Locate the cell with the specified text and output its [X, Y] center coordinate. 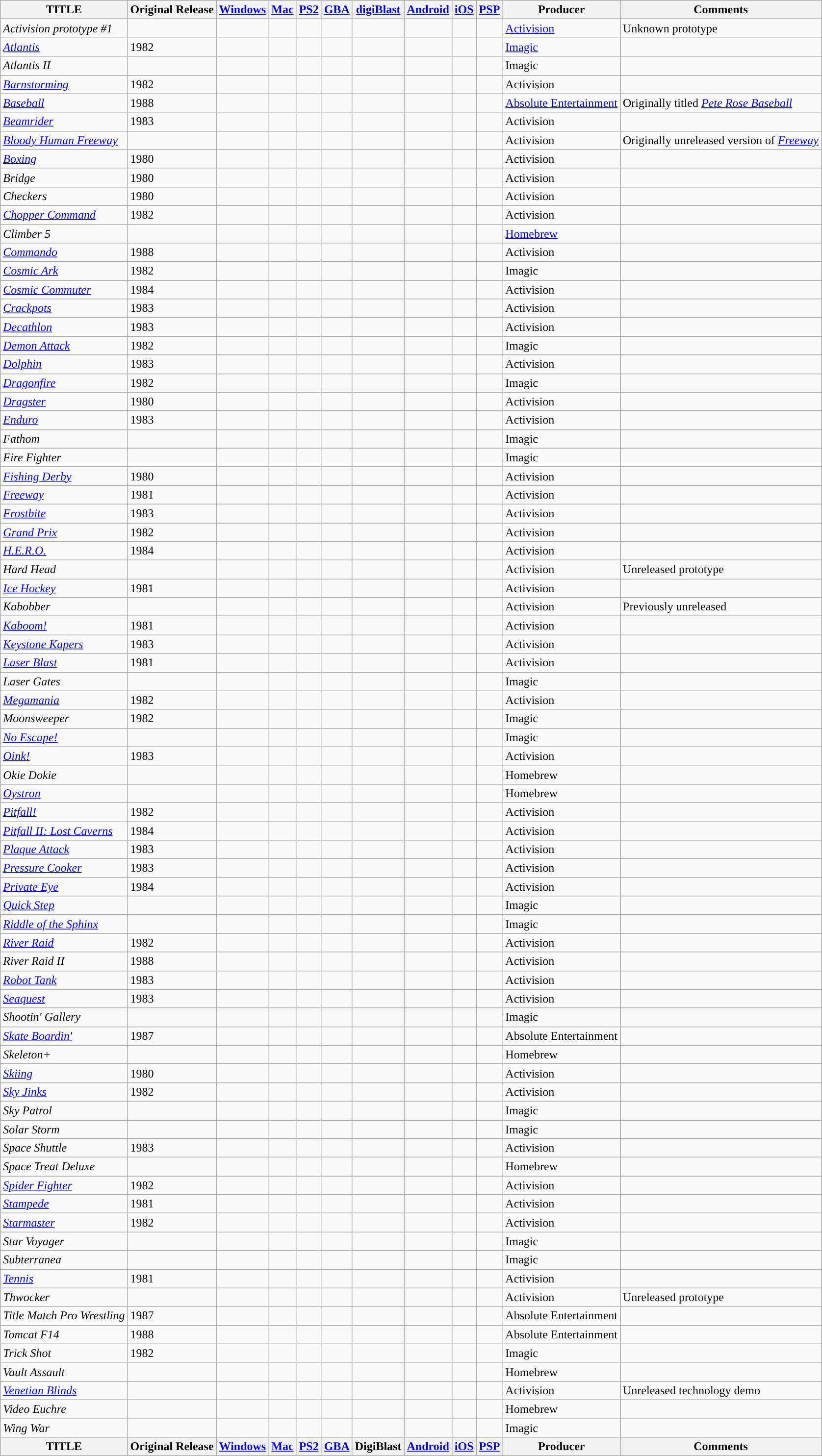
Bridge [64, 177]
digiBlast [378, 10]
Beamrider [64, 122]
Ice Hockey [64, 588]
Riddle of the Sphinx [64, 924]
Originally titled Pete Rose Baseball [720, 103]
DigiBlast [378, 1447]
Boxing [64, 159]
Pitfall! [64, 812]
Trick Shot [64, 1353]
Originally unreleased version of Freeway [720, 140]
Cosmic Ark [64, 271]
Keystone Kapers [64, 644]
Skiing [64, 1073]
Frostbite [64, 513]
Commando [64, 252]
Title Match Pro Wrestling [64, 1316]
Skeleton+ [64, 1054]
Starmaster [64, 1223]
Cosmic Commuter [64, 290]
Pitfall II: Lost Caverns [64, 831]
Freeway [64, 495]
Atlantis [64, 47]
Decathlon [64, 327]
Robot Tank [64, 980]
Vault Assault [64, 1372]
Baseball [64, 103]
Chopper Command [64, 215]
Moonsweeper [64, 719]
Venetian Blinds [64, 1390]
Seaquest [64, 999]
Video Euchre [64, 1409]
Spider Fighter [64, 1185]
Kaboom! [64, 626]
Atlantis II [64, 66]
Okie Dokie [64, 775]
Checkers [64, 196]
Tennis [64, 1279]
Space Shuttle [64, 1148]
Dragster [64, 402]
Solar Storm [64, 1129]
Oystron [64, 793]
No Escape! [64, 737]
Dolphin [64, 364]
Grand Prix [64, 532]
Crackpots [64, 308]
Kabobber [64, 607]
Unknown prototype [720, 28]
Fire Fighter [64, 457]
Megamania [64, 700]
H.E.R.O. [64, 551]
Fathom [64, 439]
Laser Gates [64, 681]
Unreleased technology demo [720, 1390]
Thwocker [64, 1297]
Quick Step [64, 905]
Shootin' Gallery [64, 1017]
Plaque Attack [64, 850]
Wing War [64, 1428]
Private Eye [64, 887]
Previously unreleased [720, 607]
Dragonfire [64, 383]
Barnstorming [64, 84]
Activision prototype #1 [64, 28]
Space Treat Deluxe [64, 1167]
Subterranea [64, 1260]
Fishing Derby [64, 476]
River Raid II [64, 961]
Hard Head [64, 570]
Stampede [64, 1204]
Sky Jinks [64, 1092]
Star Voyager [64, 1241]
River Raid [64, 943]
Bloody Human Freeway [64, 140]
Enduro [64, 420]
Oink! [64, 756]
Laser Blast [64, 663]
Tomcat F14 [64, 1334]
Skate Boardin' [64, 1036]
Pressure Cooker [64, 868]
Climber 5 [64, 234]
Demon Attack [64, 346]
Sky Patrol [64, 1110]
